Find where the given text appears and provide that cell's center as [x, y] coordinate. 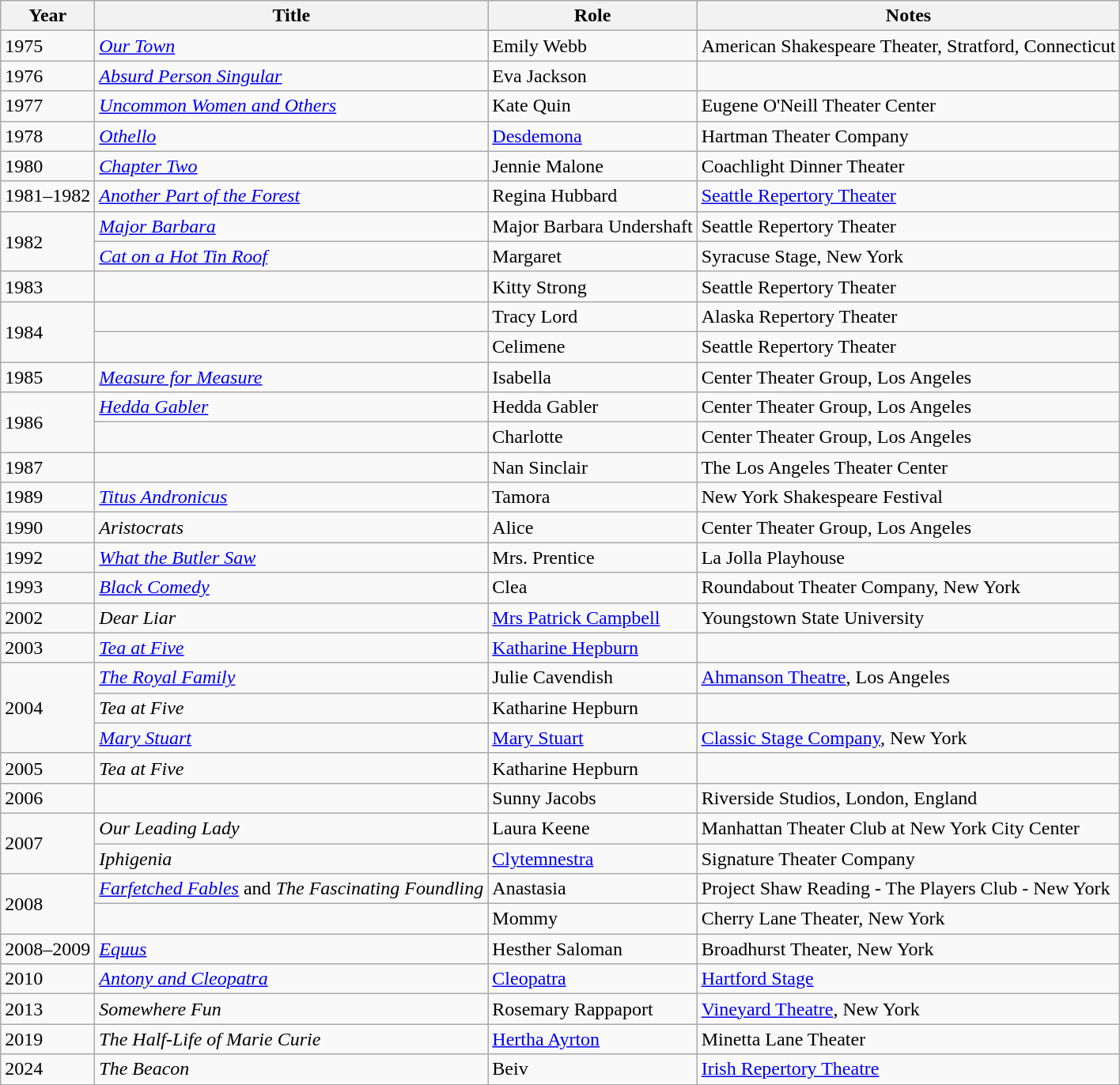
1981–1982 [47, 196]
2004 [47, 708]
1983 [47, 286]
2005 [47, 768]
Riverside Studios, London, England [908, 798]
Clytemnestra [592, 858]
Irish Repertory Theatre [908, 1069]
1989 [47, 497]
The Beacon [291, 1069]
Celimene [592, 346]
Tracy Lord [592, 316]
1976 [47, 76]
1987 [47, 467]
1982 [47, 241]
Laura Keene [592, 828]
Hartman Theater Company [908, 136]
Antony and Cleopatra [291, 979]
What the Butler Saw [291, 558]
Tamora [592, 497]
2013 [47, 1009]
Margaret [592, 256]
Classic Stage Company, New York [908, 738]
Alice [592, 527]
Syracuse Stage, New York [908, 256]
1986 [47, 422]
Major Barbara [291, 226]
Isabella [592, 377]
Year [47, 16]
Measure for Measure [291, 377]
Our Leading Lady [291, 828]
Eva Jackson [592, 76]
Beiv [592, 1069]
Absurd Person Singular [291, 76]
Titus Andronicus [291, 497]
Mrs. Prentice [592, 558]
Minetta Lane Theater [908, 1039]
2008–2009 [47, 949]
Cleopatra [592, 979]
Ahmanson Theatre, Los Angeles [908, 678]
Hesther Saloman [592, 949]
1993 [47, 588]
Our Town [291, 46]
Signature Theater Company [908, 858]
Major Barbara Undershaft [592, 226]
Black Comedy [291, 588]
Coachlight Dinner Theater [908, 166]
Youngstown State University [908, 618]
Broadhurst Theater, New York [908, 949]
Desdemona [592, 136]
1992 [47, 558]
Jennie Malone [592, 166]
Farfetched Fables and The Fascinating Foundling [291, 889]
Notes [908, 16]
Aristocrats [291, 527]
2019 [47, 1039]
Clea [592, 588]
Chapter Two [291, 166]
Eugene O'Neill Theater Center [908, 106]
Alaska Repertory Theater [908, 316]
Hertha Ayrton [592, 1039]
Kitty Strong [592, 286]
2024 [47, 1069]
Kate Quin [592, 106]
1977 [47, 106]
Mrs Patrick Campbell [592, 618]
2010 [47, 979]
Charlotte [592, 437]
2006 [47, 798]
Equus [291, 949]
2008 [47, 904]
Project Shaw Reading - The Players Club - New York [908, 889]
Iphigenia [291, 858]
Mommy [592, 919]
Anastasia [592, 889]
2002 [47, 618]
New York Shakespeare Festival [908, 497]
1984 [47, 331]
Cherry Lane Theater, New York [908, 919]
American Shakespeare Theater, Stratford, Connecticut [908, 46]
1975 [47, 46]
Regina Hubbard [592, 196]
Vineyard Theatre, New York [908, 1009]
Somewhere Fun [291, 1009]
Manhattan Theater Club at New York City Center [908, 828]
Another Part of the Forest [291, 196]
La Jolla Playhouse [908, 558]
1980 [47, 166]
1985 [47, 377]
1978 [47, 136]
The Half-Life of Marie Curie [291, 1039]
2003 [47, 648]
Uncommon Women and Others [291, 106]
Rosemary Rappaport [592, 1009]
1990 [47, 527]
Title [291, 16]
Hartford Stage [908, 979]
Emily Webb [592, 46]
Sunny Jacobs [592, 798]
The Royal Family [291, 678]
Role [592, 16]
2007 [47, 843]
Othello [291, 136]
Cat on a Hot Tin Roof [291, 256]
Nan Sinclair [592, 467]
Roundabout Theater Company, New York [908, 588]
The Los Angeles Theater Center [908, 467]
Julie Cavendish [592, 678]
Dear Liar [291, 618]
